Determine the [x, y] coordinate at the center of the cell enclosing the given text.  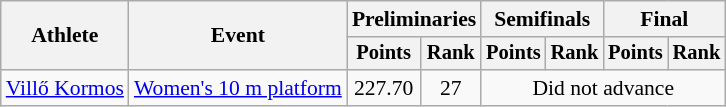
Athlete [65, 36]
Villő Kormos [65, 88]
Women's 10 m platform [238, 88]
227.70 [384, 88]
27 [450, 88]
Event [238, 36]
Did not advance [603, 88]
Semifinals [542, 19]
Preliminaries [414, 19]
Final [664, 19]
